Search for the cell housing the specified text and yield its [X, Y] center coordinate. 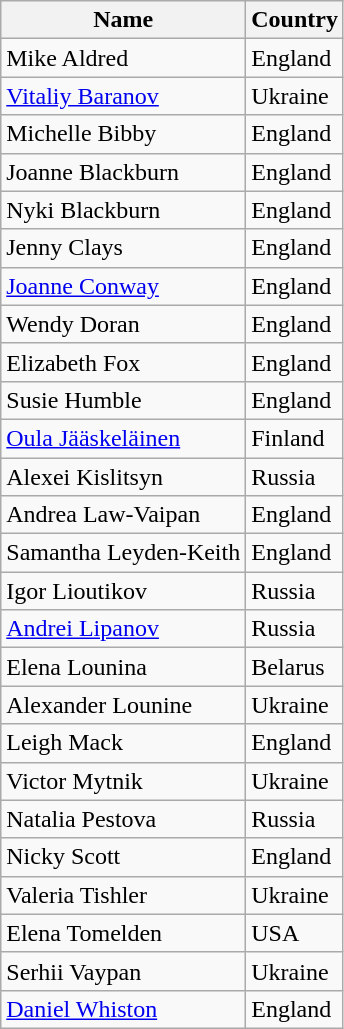
Oula Jääskeläinen [124, 438]
Elena Tomelden [124, 933]
Daniel Whiston [124, 1009]
USA [295, 933]
Alexander Lounine [124, 705]
Nyki Blackburn [124, 210]
Nicky Scott [124, 857]
Joanne Conway [124, 286]
Andrei Lipanov [124, 629]
Jenny Clays [124, 248]
Finland [295, 438]
Leigh Mack [124, 743]
Joanne Blackburn [124, 172]
Vitaliy Baranov [124, 96]
Susie Humble [124, 400]
Victor Mytnik [124, 781]
Valeria Tishler [124, 895]
Name [124, 20]
Elizabeth Fox [124, 362]
Wendy Doran [124, 324]
Samantha Leyden-Keith [124, 553]
Igor Lioutikov [124, 591]
Mike Aldred [124, 58]
Belarus [295, 667]
Natalia Pestova [124, 819]
Serhii Vaypan [124, 971]
Alexei Kislitsyn [124, 477]
Country [295, 20]
Elena Lounina [124, 667]
Andrea Law-Vaipan [124, 515]
Michelle Bibby [124, 134]
